Output the [X, Y] coordinate of the center of the cell containing the given text.  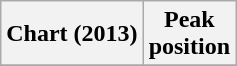
Chart (2013) [72, 34]
Peakposition [189, 34]
